Detect which cell encompasses the target text, then output its (X, Y) center coordinate. 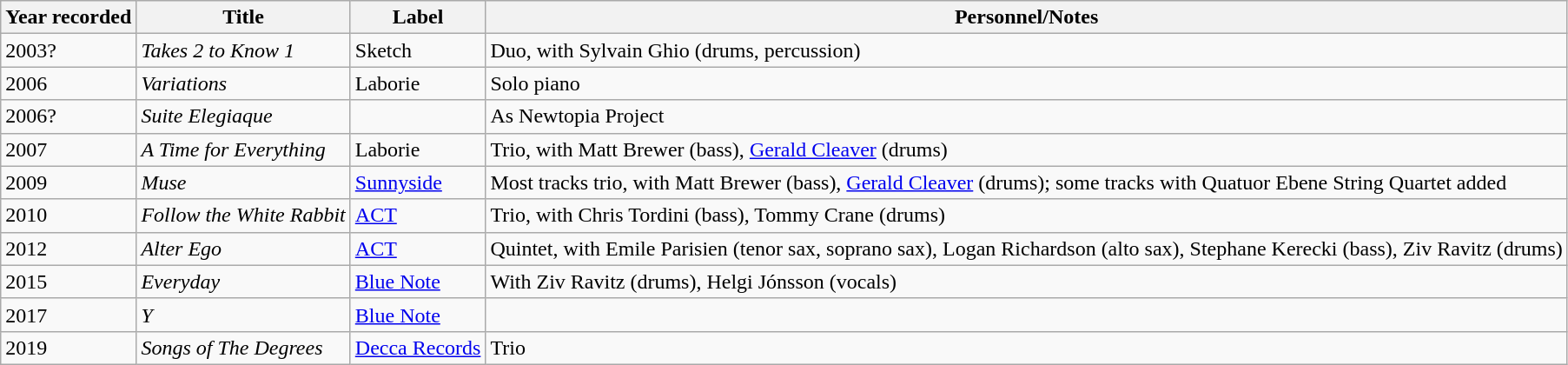
Trio, with Matt Brewer (bass), Gerald Cleaver (drums) (1027, 149)
Most tracks trio, with Matt Brewer (bass), Gerald Cleaver (drums); some tracks with Quatuor Ebene String Quartet added (1027, 182)
Duo, with Sylvain Ghio (drums, percussion) (1027, 50)
Muse (243, 182)
Variations (243, 83)
2015 (69, 282)
With Ziv Ravitz (drums), Helgi Jónsson (vocals) (1027, 282)
Sunnyside (418, 182)
Label (418, 17)
2010 (69, 216)
Title (243, 17)
Sketch (418, 50)
Everyday (243, 282)
As Newtopia Project (1027, 116)
2006 (69, 83)
Trio, with Chris Tordini (bass), Tommy Crane (drums) (1027, 216)
2019 (69, 348)
Suite Elegiaque (243, 116)
Year recorded (69, 17)
Personnel/Notes (1027, 17)
2009 (69, 182)
Takes 2 to Know 1 (243, 50)
Y (243, 315)
Trio (1027, 348)
Songs of The Degrees (243, 348)
2006? (69, 116)
2017 (69, 315)
Follow the White Rabbit (243, 216)
Quintet, with Emile Parisien (tenor sax, soprano sax), Logan Richardson (alto sax), Stephane Kerecki (bass), Ziv Ravitz (drums) (1027, 249)
A Time for Everything (243, 149)
2003? (69, 50)
2007 (69, 149)
2012 (69, 249)
Solo piano (1027, 83)
Decca Records (418, 348)
Alter Ego (243, 249)
